Return [X, Y] of the center of cell containing provided text 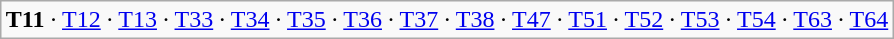
T11 · T12 · T13 · T33 · T34 · T35 · T36 · T37 · T38 · T47 · T51 · T52 · T53 · T54 · T63 · T64 [447, 20]
